Capture the cell that displays the provided text and extract its (X, Y) central coordinate. 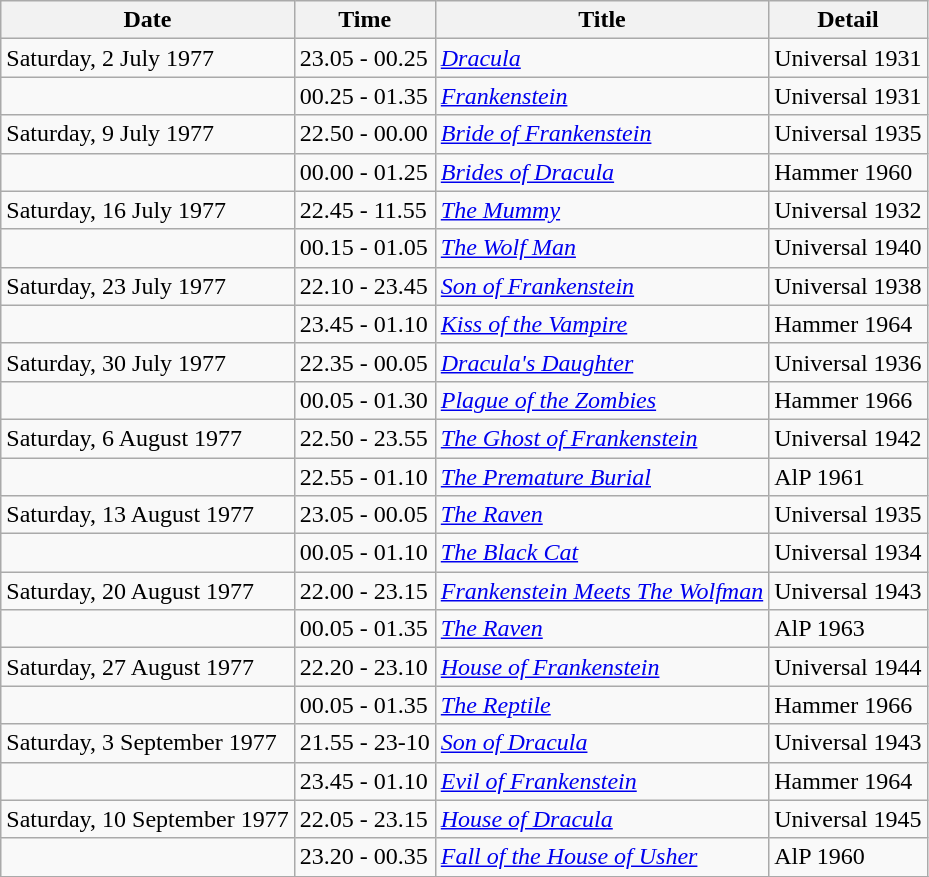
The Ghost of Frankenstein (602, 438)
Dracula's Daughter (602, 362)
00.00 - 01.25 (364, 172)
00.25 - 01.35 (364, 96)
Universal 1938 (848, 286)
00.05 - 01.30 (364, 400)
23.05 - 00.05 (364, 515)
Saturday, 6 August 1977 (148, 438)
Frankenstein (602, 96)
Universal 1936 (848, 362)
Universal 1932 (848, 210)
House of Dracula (602, 819)
Son of Frankenstein (602, 286)
00.05 - 01.10 (364, 553)
22.10 - 23.45 (364, 286)
Saturday, 16 July 1977 (148, 210)
22.50 - 00.00 (364, 134)
Saturday, 20 August 1977 (148, 591)
Saturday, 13 August 1977 (148, 515)
22.50 - 23.55 (364, 438)
Dracula (602, 58)
AlP 1963 (848, 629)
Date (148, 20)
The Mummy (602, 210)
Saturday, 9 July 1977 (148, 134)
22.20 - 23.10 (364, 667)
Universal 1944 (848, 667)
21.55 - 23-10 (364, 743)
22.00 - 23.15 (364, 591)
Saturday, 2 July 1977 (148, 58)
Saturday, 23 July 1977 (148, 286)
Saturday, 3 September 1977 (148, 743)
22.05 - 23.15 (364, 819)
House of Frankenstein (602, 667)
Hammer 1960 (848, 172)
Frankenstein Meets The Wolfman (602, 591)
Brides of Dracula (602, 172)
22.35 - 00.05 (364, 362)
The Black Cat (602, 553)
Universal 1945 (848, 819)
Fall of the House of Usher (602, 857)
Detail (848, 20)
Title (602, 20)
Universal 1940 (848, 248)
Kiss of the Vampire (602, 324)
Bride of Frankenstein (602, 134)
22.45 - 11.55 (364, 210)
23.05 - 00.25 (364, 58)
23.20 - 00.35 (364, 857)
Evil of Frankenstein (602, 781)
00.15 - 01.05 (364, 248)
The Wolf Man (602, 248)
The Premature Burial (602, 477)
Saturday, 30 July 1977 (148, 362)
AlP 1960 (848, 857)
Saturday, 10 September 1977 (148, 819)
Universal 1934 (848, 553)
Saturday, 27 August 1977 (148, 667)
Time (364, 20)
Plague of the Zombies (602, 400)
Son of Dracula (602, 743)
22.55 - 01.10 (364, 477)
AlP 1961 (848, 477)
The Reptile (602, 705)
Universal 1942 (848, 438)
